Locate the cell with the specified text and output its (X, Y) center coordinate. 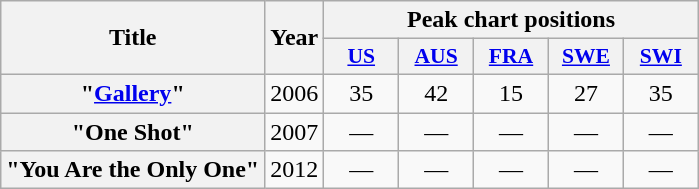
Title (133, 38)
"You Are the Only One" (133, 170)
"Gallery" (133, 93)
US (362, 57)
"One Shot" (133, 131)
Year (294, 38)
SWI (660, 57)
FRA (512, 57)
2012 (294, 170)
15 (512, 93)
2007 (294, 131)
2006 (294, 93)
AUS (436, 57)
Peak chart positions (512, 20)
27 (586, 93)
42 (436, 93)
SWE (586, 57)
